Detect which cell encompasses the target text, then output its (x, y) center coordinate. 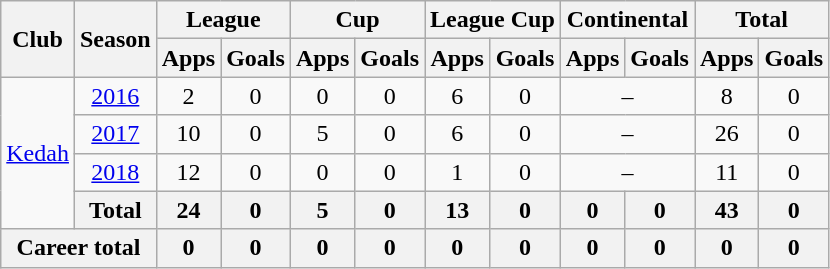
2 (188, 96)
League (223, 20)
12 (188, 172)
26 (726, 134)
Continental (627, 20)
Kedah (38, 153)
13 (458, 210)
8 (726, 96)
Season (115, 39)
43 (726, 210)
League Cup (493, 20)
Cup (357, 20)
24 (188, 210)
Career total (78, 248)
Club (38, 39)
2018 (115, 172)
2016 (115, 96)
10 (188, 134)
2017 (115, 134)
11 (726, 172)
1 (458, 172)
